Return [X, Y] of the center of cell containing provided text 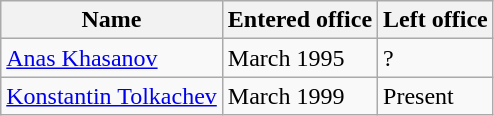
Left office [436, 20]
Entered office [300, 20]
March 1995 [300, 58]
? [436, 58]
March 1999 [300, 96]
Name [112, 20]
Present [436, 96]
Konstantin Tolkachev [112, 96]
Anas Khasanov [112, 58]
